Search for the cell housing the specified text and yield its [X, Y] center coordinate. 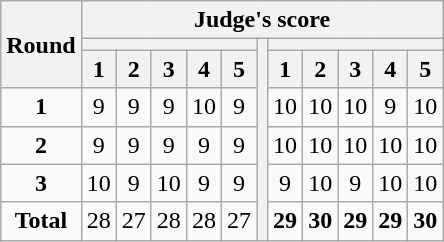
Round [41, 44]
Total [41, 221]
Judge's score [262, 20]
